Determine the [X, Y] coordinate at the center of the cell enclosing the given text.  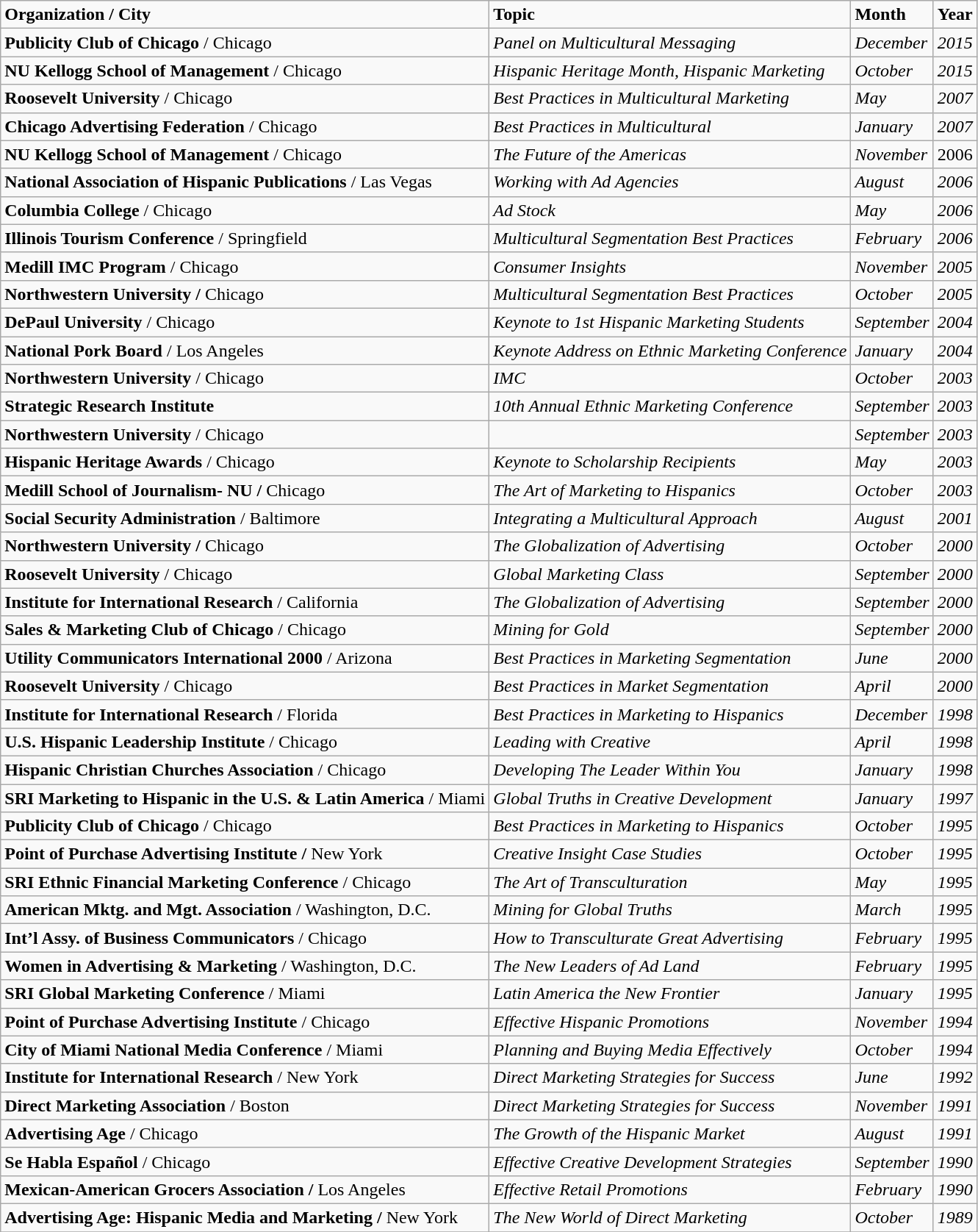
Hispanic Heritage Month, Hispanic Marketing [670, 71]
Planning and Buying Media Effectively [670, 1050]
Month [892, 15]
Chicago Advertising Federation / Chicago [245, 126]
The Future of the Americas [670, 154]
Mexican-American Grocers Association / Los Angeles [245, 1189]
Institute for International Research / Florida [245, 714]
SRI Ethnic Financial Marketing Conference / Chicago [245, 882]
SRI Marketing to Hispanic in the U.S. & Latin America / Miami [245, 798]
Keynote Address on Ethnic Marketing Conference [670, 351]
Effective Creative Development Strategies [670, 1161]
The Art of Marketing to Hispanics [670, 490]
City of Miami National Media Conference / Miami [245, 1050]
DePaul University / Chicago [245, 322]
Developing The Leader Within You [670, 770]
Hispanic Christian Churches Association / Chicago [245, 770]
Integrating a Multicultural Approach [670, 518]
American Mktg. and Mgt. Association / Washington, D.C. [245, 910]
Global Truths in Creative Development [670, 798]
Panel on Multicultural Messaging [670, 43]
Creative Insight Case Studies [670, 854]
Working with Ad Agencies [670, 182]
Best Practices in Multicultural Marketing [670, 99]
March [892, 910]
The Art of Transculturation [670, 882]
The New World of Direct Marketing [670, 1217]
Best Practices in Market Segmentation [670, 686]
Mining for Gold [670, 630]
Best Practices in Marketing Segmentation [670, 658]
IMC [670, 379]
Hispanic Heritage Awards / Chicago [245, 462]
The Growth of the Hispanic Market [670, 1133]
10th Annual Ethnic Marketing Conference [670, 407]
Topic [670, 15]
Medill School of Journalism- NU / Chicago [245, 490]
Effective Retail Promotions [670, 1189]
National Association of Hispanic Publications / Las Vegas [245, 182]
SRI Global Marketing Conference / Miami [245, 994]
Latin America the New Frontier [670, 994]
Ad Stock [670, 210]
Keynote to 1st Hispanic Marketing Students [670, 322]
Organization / City [245, 15]
Se Habla Español / Chicago [245, 1161]
Sales & Marketing Club of Chicago / Chicago [245, 630]
Institute for International Research / California [245, 602]
Advertising Age / Chicago [245, 1133]
1997 [955, 798]
National Pork Board / Los Angeles [245, 351]
Keynote to Scholarship Recipients [670, 462]
Women in Advertising & Marketing / Washington, D.C. [245, 966]
Illinois Tourism Conference / Springfield [245, 238]
Point of Purchase Advertising Institute / New York [245, 854]
Direct Marketing Association / Boston [245, 1106]
Strategic Research Institute [245, 407]
Effective Hispanic Promotions [670, 1022]
Int’l Assy. of Business Communicators / Chicago [245, 938]
Medill IMC Program / Chicago [245, 266]
Columbia College / Chicago [245, 210]
Best Practices in Multicultural [670, 126]
U.S. Hispanic Leadership Institute / Chicago [245, 742]
The New Leaders of Ad Land [670, 966]
How to Transculturate Great Advertising [670, 938]
1992 [955, 1078]
1989 [955, 1217]
Global Marketing Class [670, 574]
Consumer Insights [670, 266]
Utility Communicators International 2000 / Arizona [245, 658]
Mining for Global Truths [670, 910]
Institute for International Research / New York [245, 1078]
2001 [955, 518]
Leading with Creative [670, 742]
Year [955, 15]
Advertising Age: Hispanic Media and Marketing / New York [245, 1217]
Point of Purchase Advertising Institute / Chicago [245, 1022]
Social Security Administration / Baltimore [245, 518]
